Scan for the cell matching the given text and deliver its [x, y] coordinate at center. 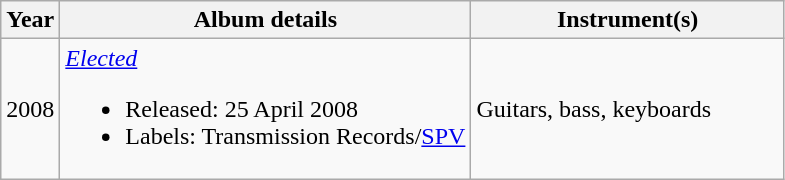
Guitars, bass, keyboards [628, 109]
2008 [30, 109]
ElectedReleased: 25 April 2008Labels: Transmission Records/SPV [266, 109]
Instrument(s) [628, 20]
Year [30, 20]
Album details [266, 20]
